Search for the cell housing the specified text and yield its (x, y) center coordinate. 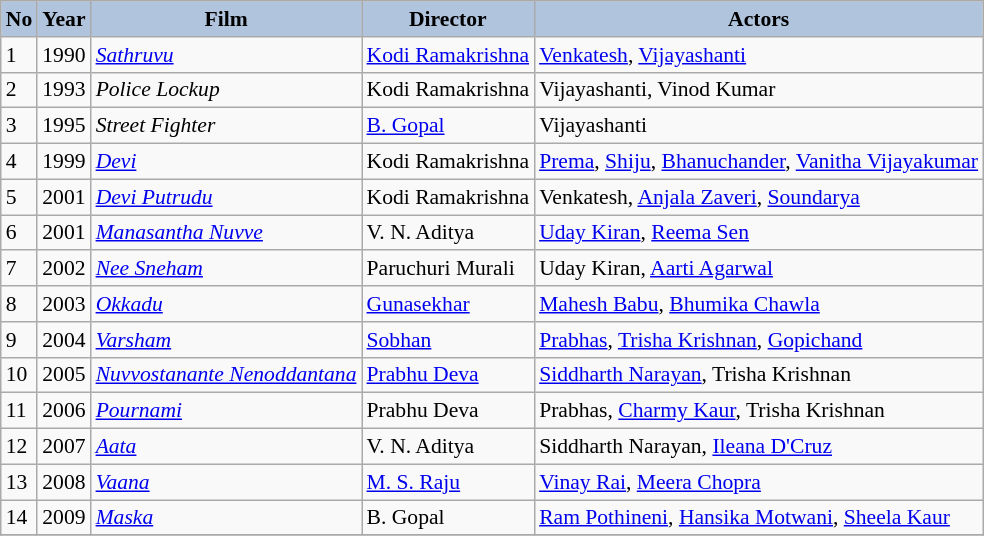
Venkatesh, Vijayashanti (758, 55)
Vaana (226, 482)
Devi Putrudu (226, 197)
13 (20, 482)
Siddharth Narayan, Trisha Krishnan (758, 375)
Varsham (226, 340)
Nuvvostanante Nenoddantana (226, 375)
1995 (64, 126)
1993 (64, 90)
2004 (64, 340)
2002 (64, 269)
2009 (64, 518)
2008 (64, 482)
Aata (226, 447)
Vijayashanti (758, 126)
14 (20, 518)
Okkadu (226, 304)
8 (20, 304)
Pournami (226, 411)
Nee Sneham (226, 269)
2006 (64, 411)
Maska (226, 518)
Manasantha Nuvve (226, 233)
Uday Kiran, Aarti Agarwal (758, 269)
Actors (758, 19)
Director (448, 19)
3 (20, 126)
Vijayashanti, Vinod Kumar (758, 90)
Siddharth Narayan, Ileana D'Cruz (758, 447)
Paruchuri Murali (448, 269)
Mahesh Babu, Bhumika Chawla (758, 304)
12 (20, 447)
10 (20, 375)
Ram Pothineni, Hansika Motwani, Sheela Kaur (758, 518)
Prabhas, Trisha Krishnan, Gopichand (758, 340)
Film (226, 19)
9 (20, 340)
Prabhas, Charmy Kaur, Trisha Krishnan (758, 411)
Vinay Rai, Meera Chopra (758, 482)
4 (20, 162)
Sobhan (448, 340)
2007 (64, 447)
7 (20, 269)
Prema, Shiju, Bhanuchander, Vanitha Vijayakumar (758, 162)
Sathruvu (226, 55)
Gunasekhar (448, 304)
2005 (64, 375)
Street Fighter (226, 126)
11 (20, 411)
6 (20, 233)
Year (64, 19)
M. S. Raju (448, 482)
Venkatesh, Anjala Zaveri, Soundarya (758, 197)
2 (20, 90)
1 (20, 55)
Devi (226, 162)
5 (20, 197)
Police Lockup (226, 90)
No (20, 19)
Uday Kiran, Reema Sen (758, 233)
1990 (64, 55)
2003 (64, 304)
1999 (64, 162)
